Output the [X, Y] coordinate of the center of the cell containing the given text.  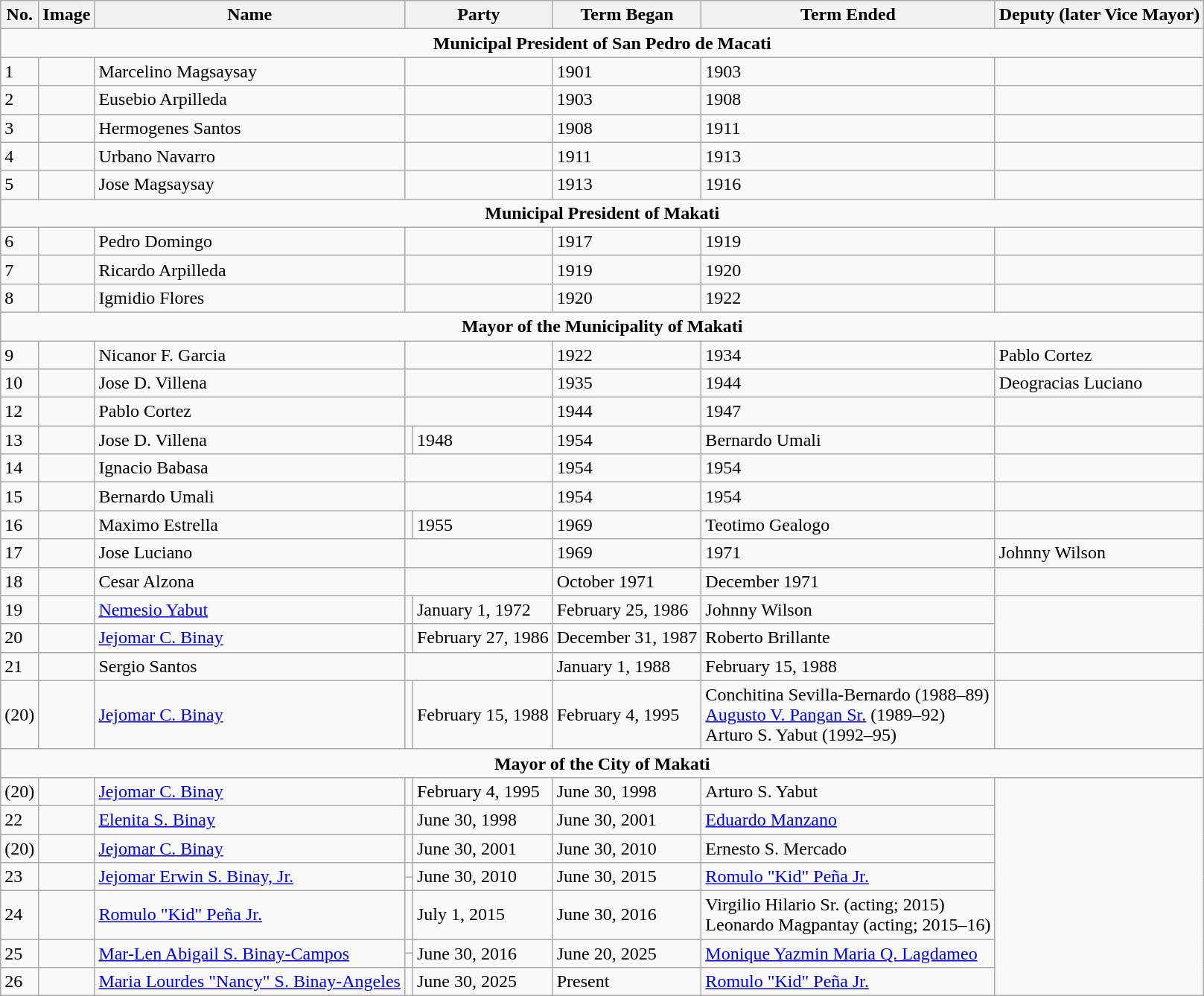
22 [19, 820]
8 [19, 298]
February 25, 1986 [627, 610]
3 [19, 128]
Mayor of the City of Makati [602, 763]
Jose Magsaysay [250, 185]
Ricardo Arpilleda [250, 269]
Marcelino Magsaysay [250, 71]
January 1, 1972 [482, 610]
24 [19, 916]
1947 [848, 412]
Virgilio Hilario Sr. (acting; 2015)Leonardo Magpantay (acting; 2015–16) [848, 916]
Image [67, 15]
9 [19, 355]
February 27, 1986 [482, 638]
Maximo Estrella [250, 525]
Maria Lourdes "Nancy" S. Binay-Angeles [250, 982]
Ernesto S. Mercado [848, 848]
Deputy (later Vice Mayor) [1099, 15]
18 [19, 581]
December 1971 [848, 581]
Roberto Brillante [848, 638]
1955 [482, 525]
Jose Luciano [250, 553]
5 [19, 185]
6 [19, 241]
December 31, 1987 [627, 638]
Cesar Alzona [250, 581]
Hermogenes Santos [250, 128]
Party [478, 15]
1901 [627, 71]
Mar-Len Abigail S. Binay-Campos [250, 954]
1971 [848, 553]
Arturo S. Yabut [848, 791]
Term Began [627, 15]
Sergio Santos [250, 666]
No. [19, 15]
June 20, 2025 [627, 954]
23 [19, 877]
Present [627, 982]
Nemesio Yabut [250, 610]
16 [19, 525]
1 [19, 71]
17 [19, 553]
1935 [627, 383]
January 1, 1988 [627, 666]
Municipal President of Makati [602, 213]
1948 [482, 440]
26 [19, 982]
1934 [848, 355]
12 [19, 412]
Eduardo Manzano [848, 820]
20 [19, 638]
13 [19, 440]
Teotimo Gealogo [848, 525]
June 30, 2015 [627, 877]
21 [19, 666]
1917 [627, 241]
7 [19, 269]
Jejomar Erwin S. Binay, Jr. [250, 877]
14 [19, 468]
19 [19, 610]
2 [19, 100]
Mayor of the Municipality of Makati [602, 326]
Conchitina Sevilla-Bernardo (1988–89)Augusto V. Pangan Sr. (1989–92)Arturo S. Yabut (1992–95) [848, 715]
1916 [848, 185]
Nicanor F. Garcia [250, 355]
July 1, 2015 [482, 916]
Name [250, 15]
Eusebio Arpilleda [250, 100]
Elenita S. Binay [250, 820]
Municipal President of San Pedro de Macati [602, 43]
Pedro Domingo [250, 241]
October 1971 [627, 581]
10 [19, 383]
25 [19, 954]
Igmidio Flores [250, 298]
Ignacio Babasa [250, 468]
June 30, 2025 [482, 982]
15 [19, 497]
Monique Yazmin Maria Q. Lagdameo [848, 954]
4 [19, 156]
Deogracias Luciano [1099, 383]
Urbano Navarro [250, 156]
Term Ended [848, 15]
